From the cell containing the given text, extract its center point as [X, Y] coordinate. 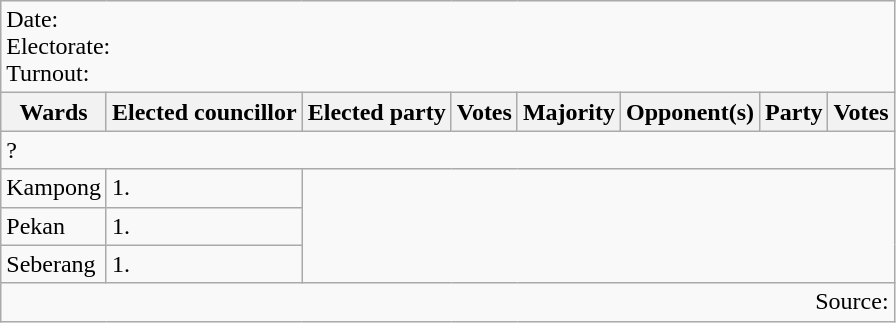
Wards [54, 112]
Date: Electorate: Turnout: [448, 47]
Elected councillor [204, 112]
Source: [448, 302]
? [448, 150]
Majority [568, 112]
Elected party [376, 112]
Party [794, 112]
Seberang [54, 264]
Kampong [54, 188]
Opponent(s) [690, 112]
Pekan [54, 226]
